Find where the given text appears and provide that cell's center as (X, Y) coordinate. 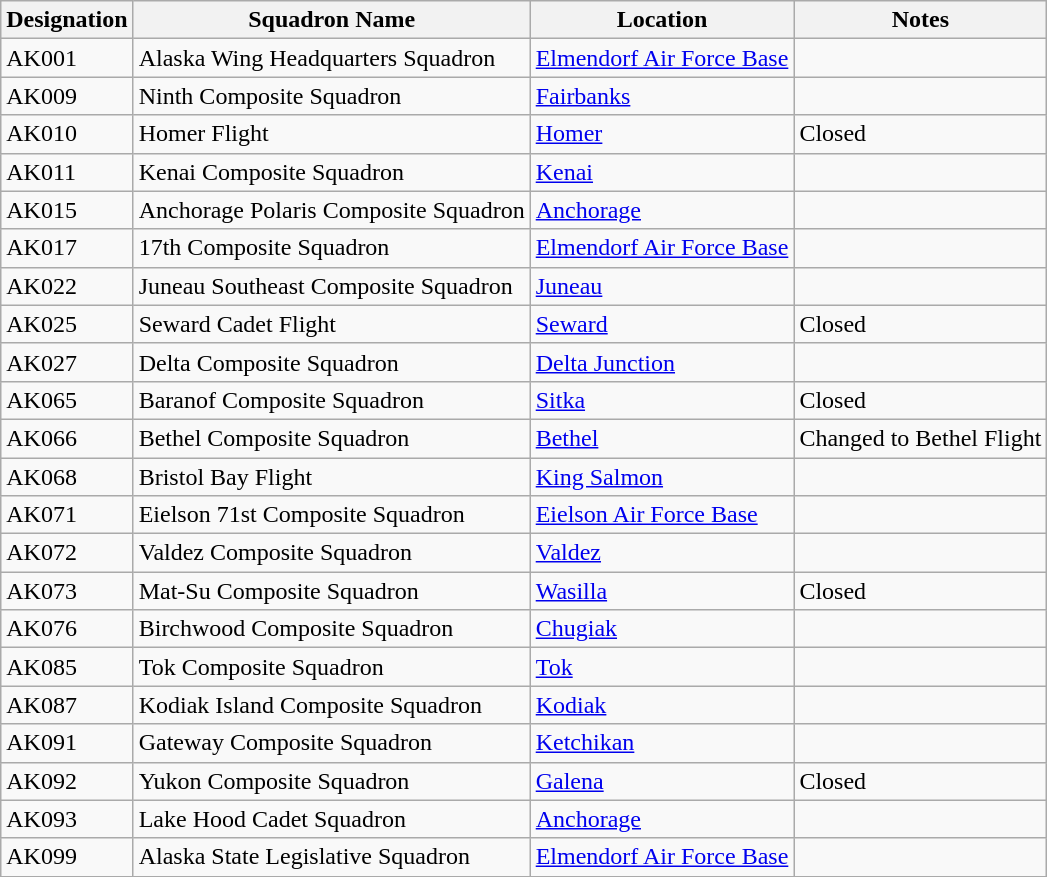
Seward (662, 324)
AK072 (67, 553)
Ketchikan (662, 743)
Delta Junction (662, 362)
Fairbanks (662, 96)
Chugiak (662, 629)
Kenai (662, 172)
Tok Composite Squadron (332, 667)
Juneau Southeast Composite Squadron (332, 286)
AK017 (67, 248)
Location (662, 20)
Homer (662, 134)
AK025 (67, 324)
Seward Cadet Flight (332, 324)
AK010 (67, 134)
Bristol Bay Flight (332, 477)
Alaska Wing Headquarters Squadron (332, 58)
AK015 (67, 210)
Mat-Su Composite Squadron (332, 591)
Valdez Composite Squadron (332, 553)
Bethel (662, 438)
King Salmon (662, 477)
AK068 (67, 477)
AK091 (67, 743)
Valdez (662, 553)
AK076 (67, 629)
Anchorage Polaris Composite Squadron (332, 210)
AK066 (67, 438)
AK073 (67, 591)
Galena (662, 781)
Sitka (662, 400)
AK071 (67, 515)
AK027 (67, 362)
AK085 (67, 667)
AK065 (67, 400)
Kodiak Island Composite Squadron (332, 705)
Homer Flight (332, 134)
AK099 (67, 857)
Alaska State Legislative Squadron (332, 857)
Birchwood Composite Squadron (332, 629)
Delta Composite Squadron (332, 362)
Changed to Bethel Flight (920, 438)
Wasilla (662, 591)
Kodiak (662, 705)
Gateway Composite Squadron (332, 743)
Ninth Composite Squadron (332, 96)
AK011 (67, 172)
Eielson 71st Composite Squadron (332, 515)
Yukon Composite Squadron (332, 781)
Bethel Composite Squadron (332, 438)
AK092 (67, 781)
AK022 (67, 286)
AK087 (67, 705)
Juneau (662, 286)
AK093 (67, 819)
Kenai Composite Squadron (332, 172)
Notes (920, 20)
AK009 (67, 96)
Squadron Name (332, 20)
Tok (662, 667)
Designation (67, 20)
Baranof Composite Squadron (332, 400)
Eielson Air Force Base (662, 515)
17th Composite Squadron (332, 248)
AK001 (67, 58)
Lake Hood Cadet Squadron (332, 819)
